Return (x, y) of the center of cell containing provided text 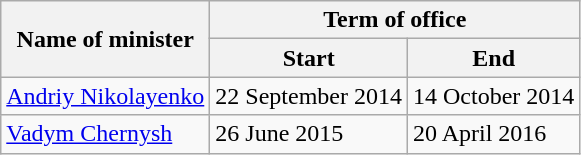
14 October 2014 (493, 96)
26 June 2015 (309, 134)
Term of office (395, 20)
20 April 2016 (493, 134)
Andriy Nikolayenko (106, 96)
Start (309, 58)
Name of minister (106, 39)
22 September 2014 (309, 96)
End (493, 58)
Vadym Chernysh (106, 134)
